Provide the (X, Y) coordinate of the cell's center where the given text is located.  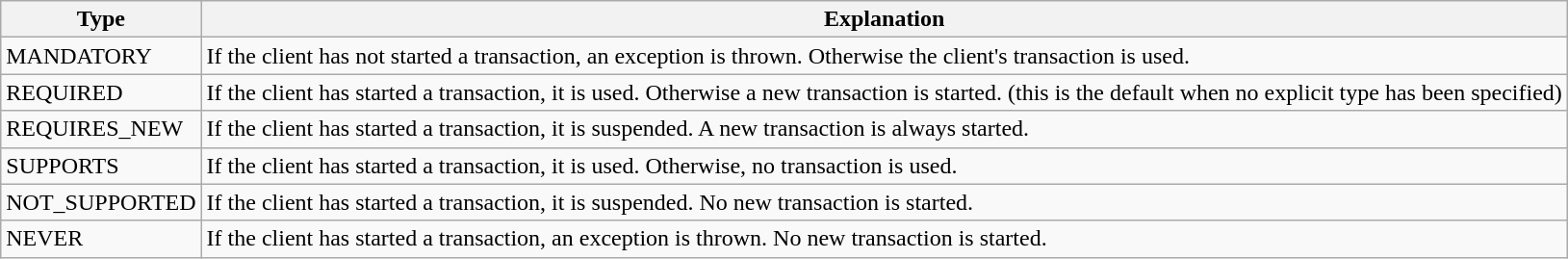
If the client has started a transaction, it is suspended. No new transaction is started. (884, 202)
NEVER (101, 239)
MANDATORY (101, 56)
If the client has started a transaction, it is used. Otherwise, no transaction is used. (884, 166)
REQUIRES_NEW (101, 129)
If the client has started a transaction, an exception is thrown. No new transaction is started. (884, 239)
REQUIRED (101, 92)
If the client has not started a transaction, an exception is thrown. Otherwise the client's transaction is used. (884, 56)
Type (101, 19)
If the client has started a transaction, it is suspended. A new transaction is always started. (884, 129)
Explanation (884, 19)
SUPPORTS (101, 166)
NOT_SUPPORTED (101, 202)
